From the cell containing the given text, extract its center point as [X, Y] coordinate. 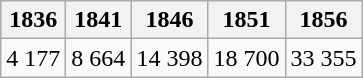
33 355 [324, 58]
1846 [170, 20]
14 398 [170, 58]
1836 [34, 20]
1841 [98, 20]
4 177 [34, 58]
1851 [246, 20]
18 700 [246, 58]
8 664 [98, 58]
1856 [324, 20]
